Identify which cell holds the provided text, then report its (x, y) central coordinate. 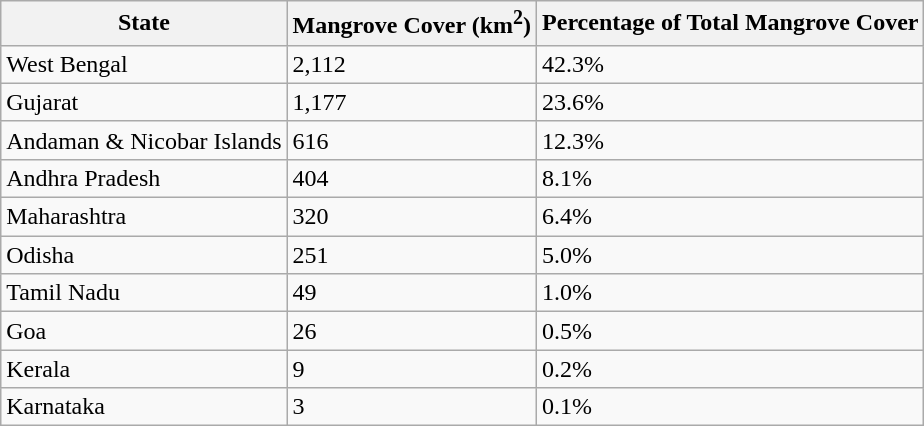
12.3% (730, 140)
1.0% (730, 293)
Percentage of Total Mangrove Cover (730, 24)
Karnataka (144, 407)
3 (412, 407)
6.4% (730, 217)
26 (412, 331)
Gujarat (144, 102)
2,112 (412, 64)
Andaman & Nicobar Islands (144, 140)
42.3% (730, 64)
616 (412, 140)
0.2% (730, 369)
Mangrove Cover (km2) (412, 24)
23.6% (730, 102)
Tamil Nadu (144, 293)
5.0% (730, 255)
9 (412, 369)
404 (412, 178)
8.1% (730, 178)
Goa (144, 331)
0.5% (730, 331)
Odisha (144, 255)
1,177 (412, 102)
251 (412, 255)
49 (412, 293)
0.1% (730, 407)
320 (412, 217)
Andhra Pradesh (144, 178)
West Bengal (144, 64)
State (144, 24)
Kerala (144, 369)
Maharashtra (144, 217)
